Pinpoint the cell where the given text exists, returning its [X, Y] midpoint coordinate. 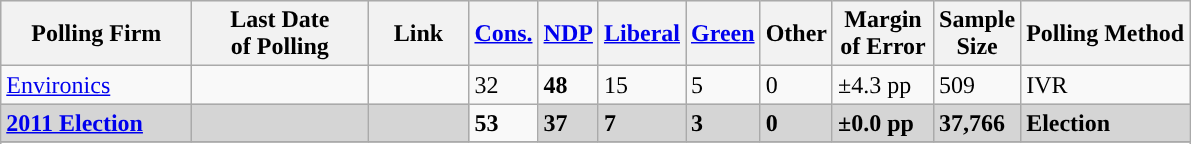
Election [1106, 123]
37,766 [978, 123]
Environics [96, 85]
15 [642, 85]
2011 Election [96, 123]
Polling Firm [96, 34]
48 [568, 85]
Last Dateof Polling [280, 34]
Other [796, 34]
7 [642, 123]
5 [724, 85]
3 [724, 123]
53 [504, 123]
NDP [568, 34]
509 [978, 85]
Link [418, 34]
±0.0 pp [882, 123]
37 [568, 123]
Liberal [642, 34]
Cons. [504, 34]
±4.3 pp [882, 85]
32 [504, 85]
Green [724, 34]
IVR [1106, 85]
Marginof Error [882, 34]
Polling Method [1106, 34]
SampleSize [978, 34]
